Search for the cell housing the specified text and yield its (X, Y) center coordinate. 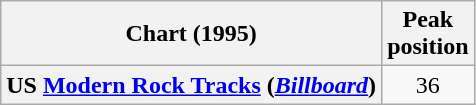
Peakposition (428, 34)
36 (428, 85)
Chart (1995) (192, 34)
US Modern Rock Tracks (Billboard) (192, 85)
